Extract the [x, y] coordinate from the center of the cell holding the provided text.  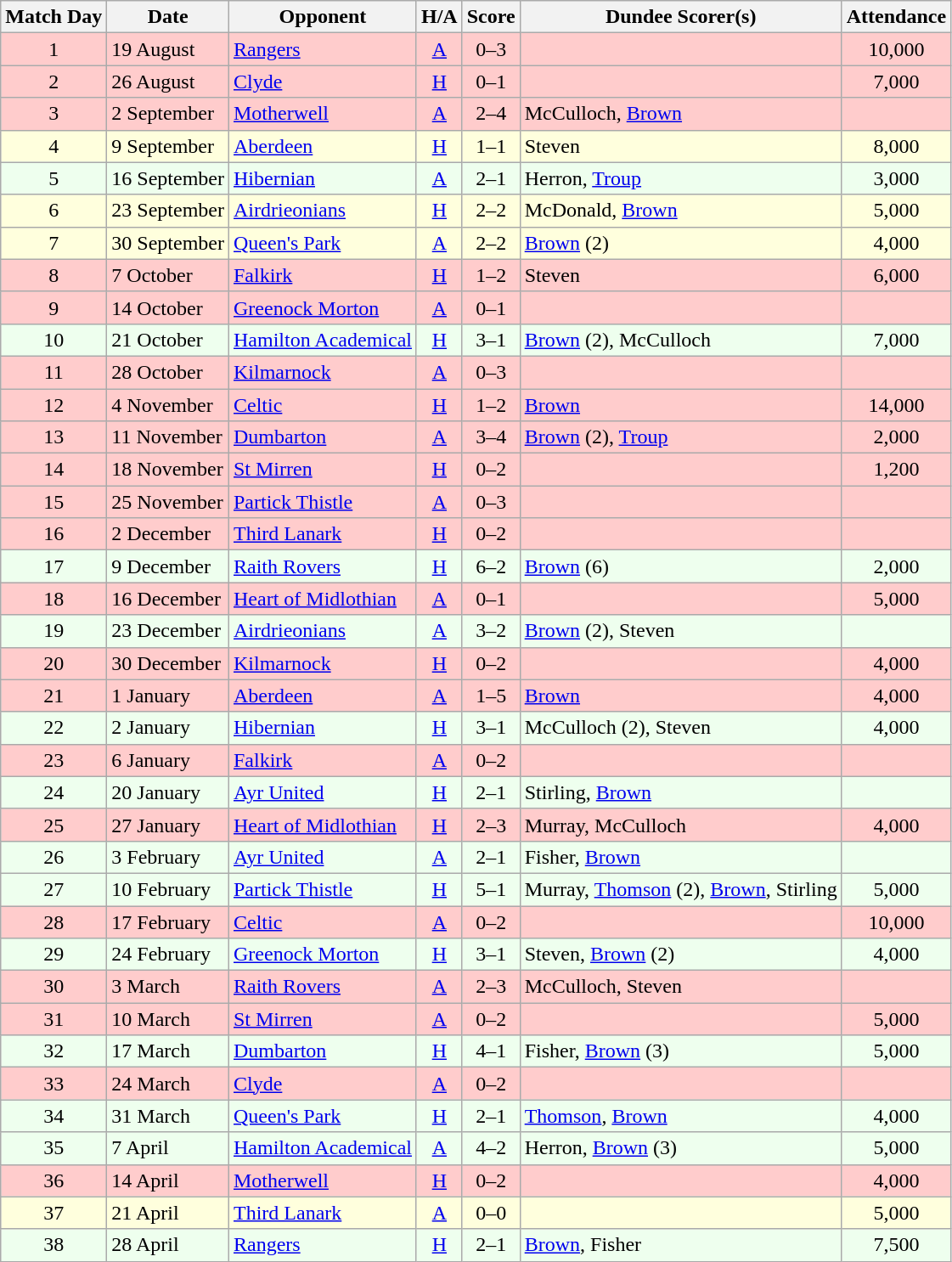
6 January [168, 760]
3 February [168, 857]
37 [54, 1213]
14 April [168, 1180]
1,200 [896, 470]
3,000 [896, 178]
1–1 [491, 146]
6,000 [896, 275]
6 [54, 211]
16 December [168, 599]
20 January [168, 792]
28 April [168, 1245]
Stirling, Brown [681, 792]
McDonald, Brown [681, 211]
11 [54, 372]
1 January [168, 696]
2 September [168, 114]
7 [54, 243]
9 December [168, 566]
0–0 [491, 1213]
Brown (2), Steven [681, 631]
2 December [168, 534]
10 March [168, 1019]
Herron, Brown (3) [681, 1148]
17 February [168, 921]
1 [54, 49]
32 [54, 1051]
Murray, Thomson (2), Brown, Stirling [681, 889]
26 [54, 857]
3–2 [491, 631]
Herron, Troup [681, 178]
25 November [168, 502]
4–2 [491, 1148]
14 [54, 470]
23 December [168, 631]
31 March [168, 1116]
4–1 [491, 1051]
Steven, Brown (2) [681, 955]
35 [54, 1148]
21 [54, 696]
4 November [168, 405]
7,500 [896, 1245]
27 [54, 889]
27 January [168, 825]
Dundee Scorer(s) [681, 17]
17 [54, 566]
11 November [168, 437]
23 [54, 760]
Thomson, Brown [681, 1116]
4 [54, 146]
12 [54, 405]
33 [54, 1084]
Attendance [896, 17]
21 October [168, 340]
15 [54, 502]
Brown (2) [681, 243]
Fisher, Brown [681, 857]
Murray, McCulloch [681, 825]
34 [54, 1116]
28 October [168, 372]
8,000 [896, 146]
17 March [168, 1051]
Score [491, 17]
10 [54, 340]
6–2 [491, 566]
31 [54, 1019]
22 [54, 728]
Fisher, Brown (3) [681, 1051]
24 [54, 792]
8 [54, 275]
18 November [168, 470]
7 April [168, 1148]
26 August [168, 82]
38 [54, 1245]
30 December [168, 663]
16 September [168, 178]
20 [54, 663]
Match Day [54, 17]
13 [54, 437]
Brown (2), McCulloch [681, 340]
Brown (6) [681, 566]
5–1 [491, 889]
3 March [168, 987]
5 [54, 178]
1–5 [491, 696]
7 October [168, 275]
29 [54, 955]
14 October [168, 307]
30 [54, 987]
24 March [168, 1084]
2 January [168, 728]
16 [54, 534]
McCulloch, Brown [681, 114]
Brown, Fisher [681, 1245]
24 February [168, 955]
19 August [168, 49]
3 [54, 114]
23 September [168, 211]
2–4 [491, 114]
36 [54, 1180]
H/A [439, 17]
10 February [168, 889]
McCulloch, Steven [681, 987]
3–4 [491, 437]
Date [168, 17]
9 [54, 307]
Brown (2), Troup [681, 437]
2 [54, 82]
18 [54, 599]
28 [54, 921]
McCulloch (2), Steven [681, 728]
21 April [168, 1213]
19 [54, 631]
9 September [168, 146]
25 [54, 825]
30 September [168, 243]
Opponent [323, 17]
14,000 [896, 405]
